For the text-containing cell, return its midpoint in (X, Y) coordinate format. 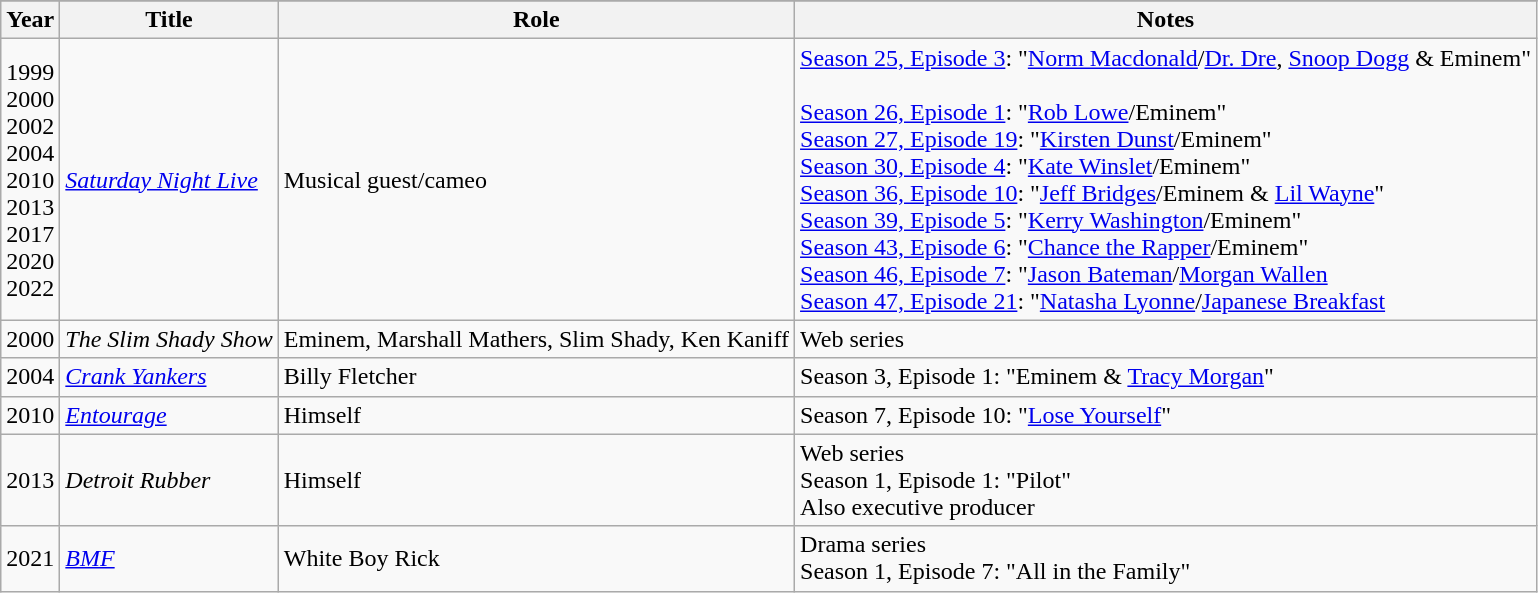
Season 3, Episode 1: "Eminem & Tracy Morgan" (1166, 377)
Year (30, 20)
Web series (1166, 339)
Season 7, Episode 10: "Lose Yourself" (1166, 415)
Musical guest/cameo (536, 180)
Detroit Rubber (169, 480)
Notes (1166, 20)
2021 (30, 558)
Eminem, Marshall Mathers, Slim Shady, Ken Kaniff (536, 339)
Web seriesSeason 1, Episode 1: "Pilot"Also executive producer (1166, 480)
Title (169, 20)
Saturday Night Live (169, 180)
2000 (30, 339)
Role (536, 20)
Crank Yankers (169, 377)
BMF (169, 558)
Drama seriesSeason 1, Episode 7: "All in the Family" (1166, 558)
2010 (30, 415)
Entourage (169, 415)
2004 (30, 377)
Billy Fletcher (536, 377)
White Boy Rick (536, 558)
2013 (30, 480)
The Slim Shady Show (169, 339)
199920002002200420102013201720202022 (30, 180)
